Return the (X, Y) coordinate for the center point of the cell that contains the specified text.  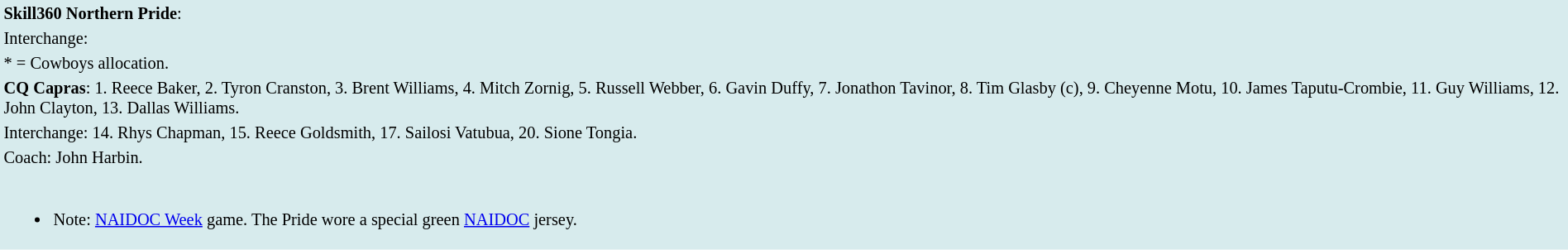
Interchange: 14. Rhys Chapman, 15. Reece Goldsmith, 17. Sailosi Vatubua, 20. Sione Tongia. (784, 132)
Interchange: (784, 38)
Coach: John Harbin. (784, 157)
* = Cowboys allocation. (784, 63)
Note: NAIDOC Week game. The Pride wore a special green NAIDOC jersey. (784, 209)
Skill360 Northern Pride: (784, 13)
